Output the [X, Y] coordinate of the center of the cell containing the given text.  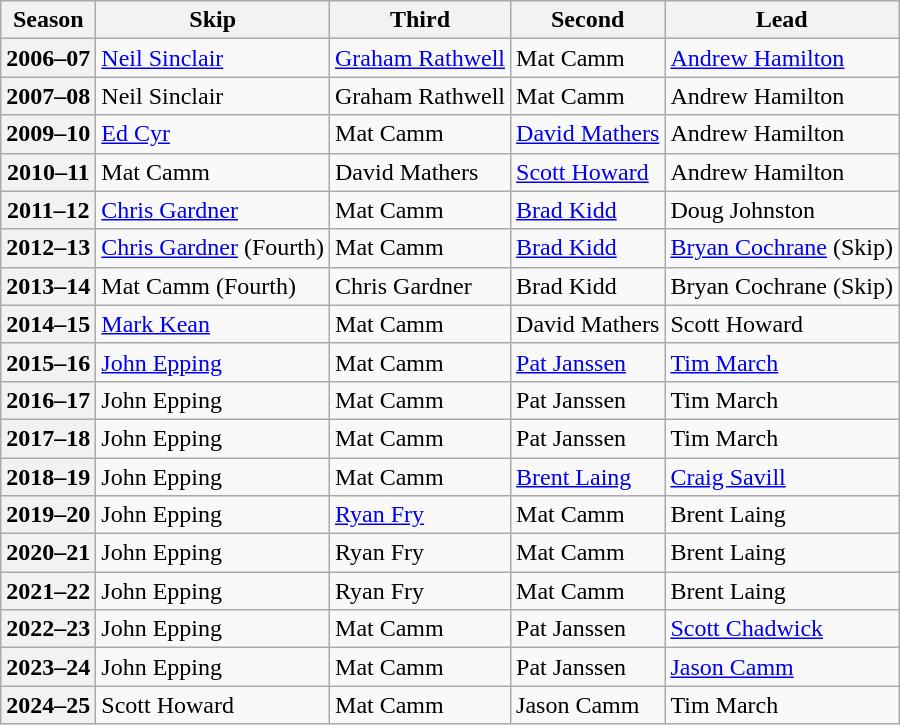
Doug Johnston [782, 210]
Second [588, 20]
2017–18 [48, 438]
Craig Savill [782, 477]
2012–13 [48, 248]
2018–19 [48, 477]
Season [48, 20]
Scott Chadwick [782, 629]
2023–24 [48, 667]
2006–07 [48, 58]
2007–08 [48, 96]
Mat Camm (Fourth) [213, 286]
2014–15 [48, 324]
Lead [782, 20]
Chris Gardner (Fourth) [213, 248]
Skip [213, 20]
2020–21 [48, 553]
Third [420, 20]
2016–17 [48, 400]
2022–23 [48, 629]
2013–14 [48, 286]
2009–10 [48, 134]
2011–12 [48, 210]
Ed Cyr [213, 134]
2024–25 [48, 705]
2015–16 [48, 362]
2010–11 [48, 172]
2021–22 [48, 591]
Mark Kean [213, 324]
2019–20 [48, 515]
